Provide the [X, Y] coordinate of the cell's center where the given text is located.  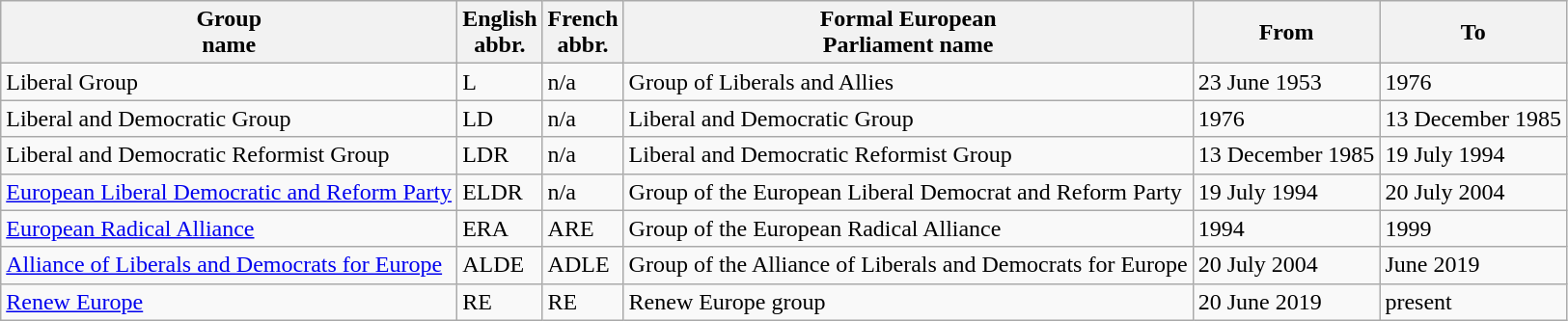
European Radical Alliance [230, 228]
Group of Liberals and Allies [908, 82]
European Liberal Democratic and Reform Party [230, 192]
1999 [1473, 228]
June 2019 [1473, 265]
Group of the Alliance of Liberals and Democrats for Europe [908, 265]
LD [500, 119]
LDR [500, 155]
ADLE [583, 265]
ERA [500, 228]
Groupname [230, 33]
Group of the European Radical Alliance [908, 228]
Renew Europe group [908, 302]
20 June 2019 [1286, 302]
Liberal Group [230, 82]
23 June 1953 [1286, 82]
Frenchabbr. [583, 33]
To [1473, 33]
ELDR [500, 192]
L [500, 82]
Alliance of Liberals and Democrats for Europe [230, 265]
Englishabbr. [500, 33]
Formal EuropeanParliament name [908, 33]
1994 [1286, 228]
Renew Europe [230, 302]
present [1473, 302]
ALDE [500, 265]
Group of the European Liberal Democrat and Reform Party [908, 192]
From [1286, 33]
ARE [583, 228]
